Capture the cell that displays the provided text and extract its [x, y] central coordinate. 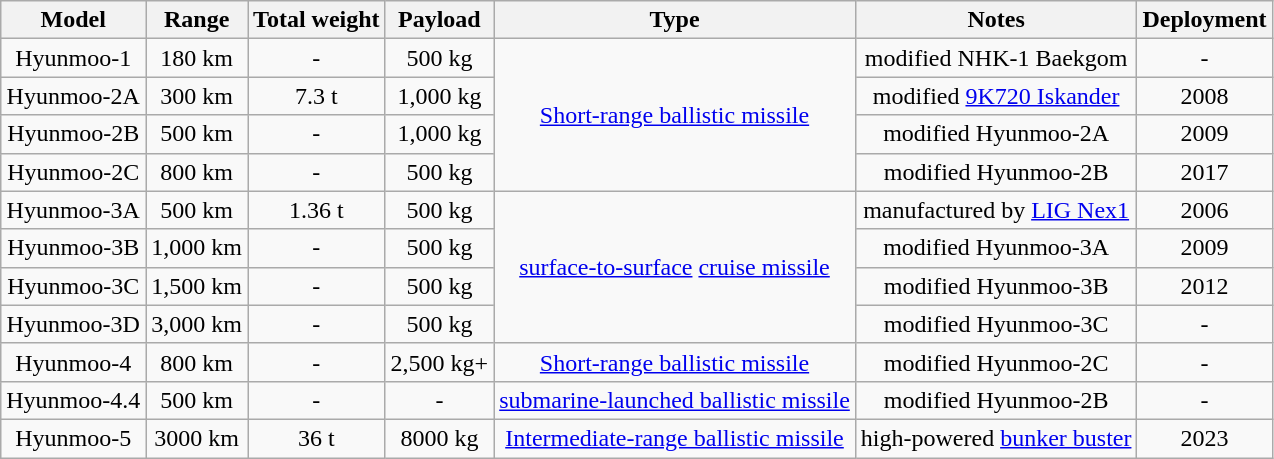
Type [675, 20]
modified Hyunmoo-3B [996, 286]
3000 km [197, 438]
Hyunmoo-3C [74, 286]
Total weight [317, 20]
300 km [197, 96]
2012 [1204, 286]
modified NHK-1 Baekgom [996, 58]
modified Hyunmoo-3C [996, 324]
modified Hyunmoo-2C [996, 362]
180 km [197, 58]
1,000 km [197, 248]
high-powered bunker buster [996, 438]
Hyunmoo-3B [74, 248]
Payload [440, 20]
8000 kg [440, 438]
Hyunmoo-5 [74, 438]
Hyunmoo-2A [74, 96]
7.3 t [317, 96]
modified 9K720 Iskander [996, 96]
manufactured by LIG Nex1 [996, 210]
Deployment [1204, 20]
36 t [317, 438]
submarine-launched ballistic missile [675, 400]
Hyunmoo-1 [74, 58]
1,500 km [197, 286]
Hyunmoo-2B [74, 134]
2017 [1204, 172]
Hyunmoo-4.4 [74, 400]
Range [197, 20]
Notes [996, 20]
Model [74, 20]
3,000 km [197, 324]
modified Hyunmoo-2A [996, 134]
Hyunmoo-3A [74, 210]
2023 [1204, 438]
surface-to-surface cruise missile [675, 267]
2008 [1204, 96]
Hyunmoo-4 [74, 362]
1.36 t [317, 210]
Hyunmoo-3D [74, 324]
Intermediate-range ballistic missile [675, 438]
Hyunmoo-2C [74, 172]
2006 [1204, 210]
modified Hyunmoo-3A [996, 248]
2,500 kg+ [440, 362]
